Determine the (x, y) coordinate at the center of the cell enclosing the given text.  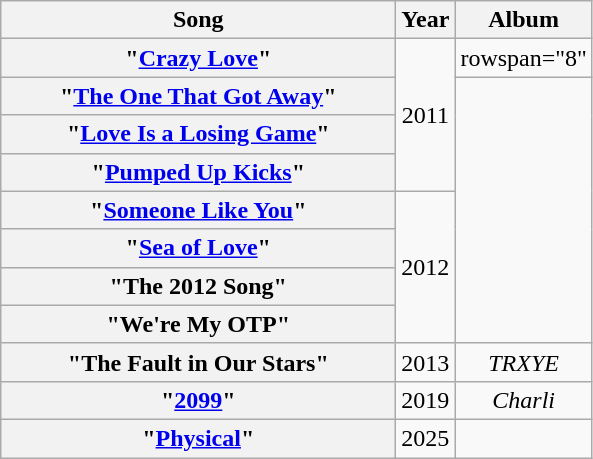
2011 (426, 115)
Charli (524, 400)
2019 (426, 400)
TRXYE (524, 362)
"Someone Like You" (198, 210)
"Love Is a Losing Game" (198, 134)
rowspan="8" (524, 58)
Album (524, 20)
"The Fault in Our Stars" (198, 362)
"2099" (198, 400)
Song (198, 20)
"Physical" (198, 438)
2025 (426, 438)
"The One That Got Away" (198, 96)
"Pumped Up Kicks" (198, 172)
"The 2012 Song" (198, 286)
"We're My OTP" (198, 324)
"Crazy Love" (198, 58)
2013 (426, 362)
Year (426, 20)
"Sea of Love" (198, 248)
2012 (426, 267)
